Return (X, Y) of the center of cell containing provided text 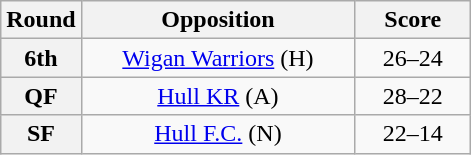
Round (41, 20)
28–22 (413, 96)
Opposition (218, 20)
QF (41, 96)
6th (41, 58)
Wigan Warriors (H) (218, 58)
SF (41, 134)
Hull KR (A) (218, 96)
Hull F.C. (N) (218, 134)
26–24 (413, 58)
Score (413, 20)
22–14 (413, 134)
